Pinpoint the cell where the given text exists, returning its (x, y) midpoint coordinate. 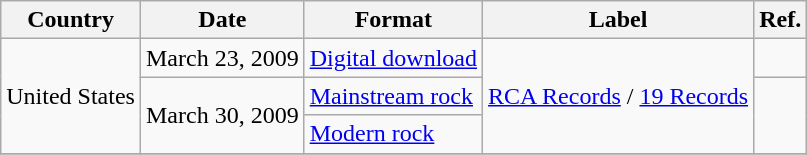
Ref. (780, 20)
Digital download (393, 58)
Modern rock (393, 134)
March 30, 2009 (222, 115)
Label (618, 20)
Date (222, 20)
Country (71, 20)
United States (71, 96)
Format (393, 20)
Mainstream rock (393, 96)
March 23, 2009 (222, 58)
RCA Records / 19 Records (618, 96)
